Provide the (x, y) coordinate of the cell's center where the given text is located.  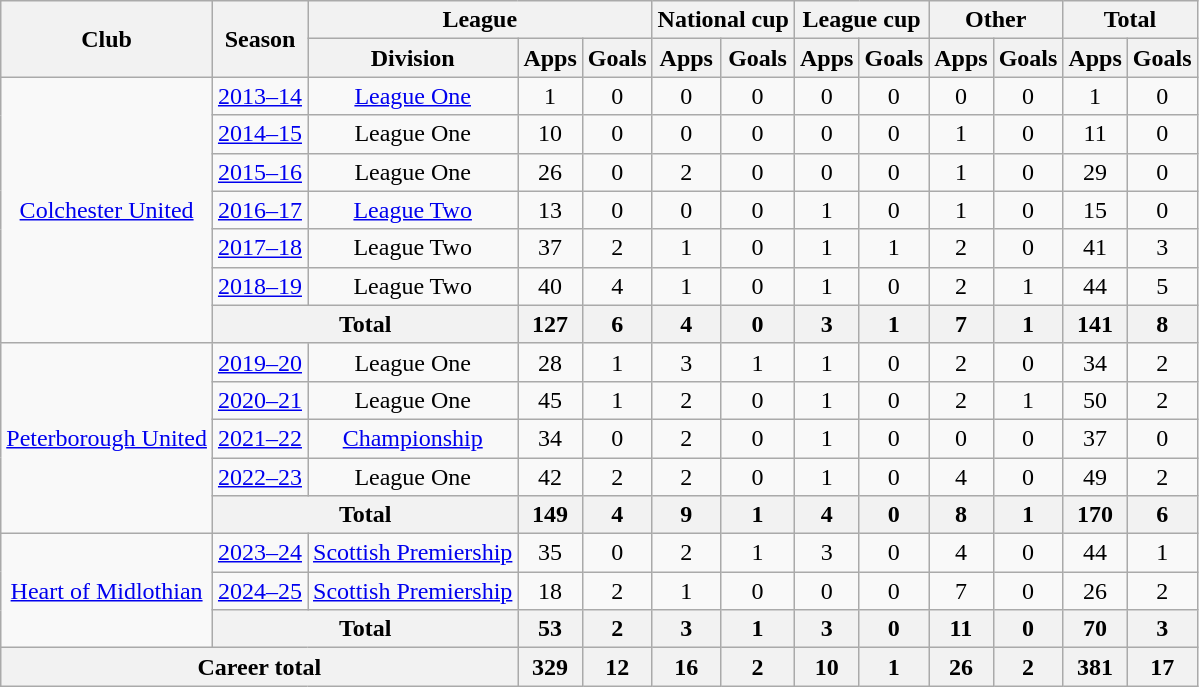
35 (550, 553)
127 (550, 324)
Colchester United (107, 210)
Peterborough United (107, 438)
2017–18 (260, 248)
Career total (260, 667)
42 (550, 477)
Club (107, 39)
170 (1095, 515)
381 (1095, 667)
Season (260, 39)
2023–24 (260, 553)
16 (686, 667)
5 (1162, 286)
2020–21 (260, 400)
Division (413, 58)
Other (996, 20)
2018–19 (260, 286)
13 (550, 210)
Heart of Midlothian (107, 591)
18 (550, 591)
2014–15 (260, 134)
League (480, 20)
2013–14 (260, 96)
2022–23 (260, 477)
29 (1095, 172)
2024–25 (260, 591)
Championship (413, 438)
40 (550, 286)
49 (1095, 477)
149 (550, 515)
2019–20 (260, 362)
53 (550, 629)
2015–16 (260, 172)
41 (1095, 248)
National cup (723, 20)
50 (1095, 400)
League cup (862, 20)
141 (1095, 324)
329 (550, 667)
28 (550, 362)
17 (1162, 667)
9 (686, 515)
12 (617, 667)
70 (1095, 629)
45 (550, 400)
2021–22 (260, 438)
2016–17 (260, 210)
15 (1095, 210)
